Identify which cell holds the provided text, then report its (x, y) central coordinate. 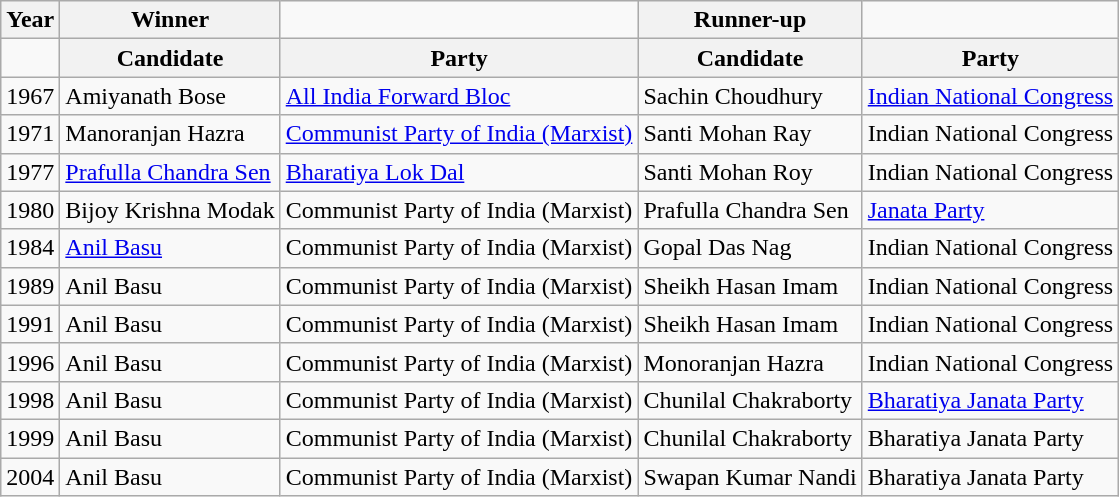
1999 (30, 438)
Runner-up (750, 20)
Monoranjan Hazra (750, 362)
Manoranjan Hazra (170, 134)
Swapan Kumar Nandi (750, 477)
1991 (30, 324)
1996 (30, 362)
Bharatiya Lok Dal (459, 172)
1967 (30, 96)
Bijoy Krishna Modak (170, 210)
1984 (30, 248)
1989 (30, 286)
2004 (30, 477)
Sachin Choudhury (750, 96)
Santi Mohan Ray (750, 134)
Year (30, 20)
Gopal Das Nag (750, 248)
Amiyanath Bose (170, 96)
1971 (30, 134)
Janata Party (990, 210)
Winner (170, 20)
All India Forward Bloc (459, 96)
1980 (30, 210)
1977 (30, 172)
Santi Mohan Roy (750, 172)
1998 (30, 400)
